For the text-containing cell, return its midpoint in [X, Y] coordinate format. 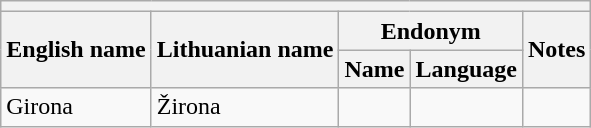
English name [76, 50]
Language [466, 69]
Notes [556, 50]
Girona [76, 107]
Endonym [430, 31]
Žirona [245, 107]
Name [374, 69]
Lithuanian name [245, 50]
